Provide the (x, y) coordinate of the cell's center where the given text is located.  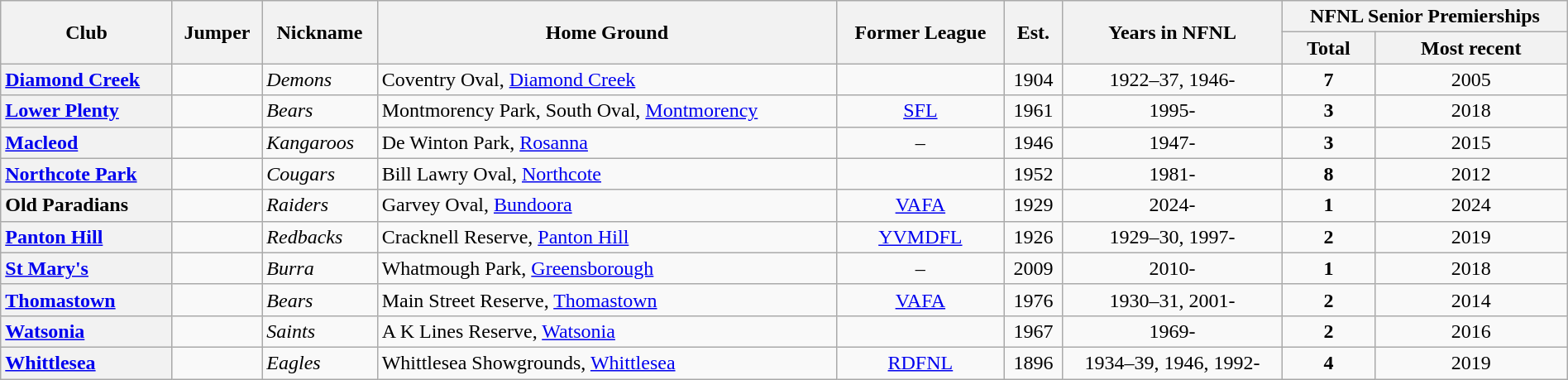
Raiders (319, 205)
YVMDFL (921, 237)
2014 (1470, 300)
2024- (1173, 205)
Old Paradians (86, 205)
Home Ground (607, 32)
Cougars (319, 174)
Saints (319, 331)
Club (86, 32)
NFNL Senior Premierships (1426, 17)
1896 (1033, 363)
7 (1329, 79)
Total (1329, 48)
Northcote Park (86, 174)
1967 (1033, 331)
1995- (1173, 111)
Burra (319, 268)
Eagles (319, 363)
1981- (1173, 174)
Cracknell Reserve, Panton Hill (607, 237)
Whittlesea Showgrounds, Whittlesea (607, 363)
8 (1329, 174)
2009 (1033, 268)
Bill Lawry Oval, Northcote (607, 174)
Diamond Creek (86, 79)
RDFNL (921, 363)
Main Street Reserve, Thomastown (607, 300)
Most recent (1470, 48)
Former League (921, 32)
1922–37, 1946- (1173, 79)
4 (1329, 363)
Kangaroos (319, 142)
1946 (1033, 142)
Whatmough Park, Greensborough (607, 268)
2010- (1173, 268)
Coventry Oval, Diamond Creek (607, 79)
1934–39, 1946, 1992- (1173, 363)
Whittlesea (86, 363)
Montmorency Park, South Oval, Montmorency (607, 111)
St Mary's (86, 268)
A K Lines Reserve, Watsonia (607, 331)
Garvey Oval, Bundoora (607, 205)
2016 (1470, 331)
2012 (1470, 174)
1929–30, 1997- (1173, 237)
1961 (1033, 111)
Est. (1033, 32)
De Winton Park, Rosanna (607, 142)
SFL (921, 111)
Years in NFNL (1173, 32)
2005 (1470, 79)
1947- (1173, 142)
1952 (1033, 174)
Lower Plenty (86, 111)
1930–31, 2001- (1173, 300)
1976 (1033, 300)
Thomastown (86, 300)
2024 (1470, 205)
Panton Hill (86, 237)
1926 (1033, 237)
Nickname (319, 32)
1929 (1033, 205)
Macleod (86, 142)
Redbacks (319, 237)
Demons (319, 79)
2015 (1470, 142)
1969- (1173, 331)
1904 (1033, 79)
Watsonia (86, 331)
Jumper (217, 32)
